Locate the cell with the specified text and output its (X, Y) center coordinate. 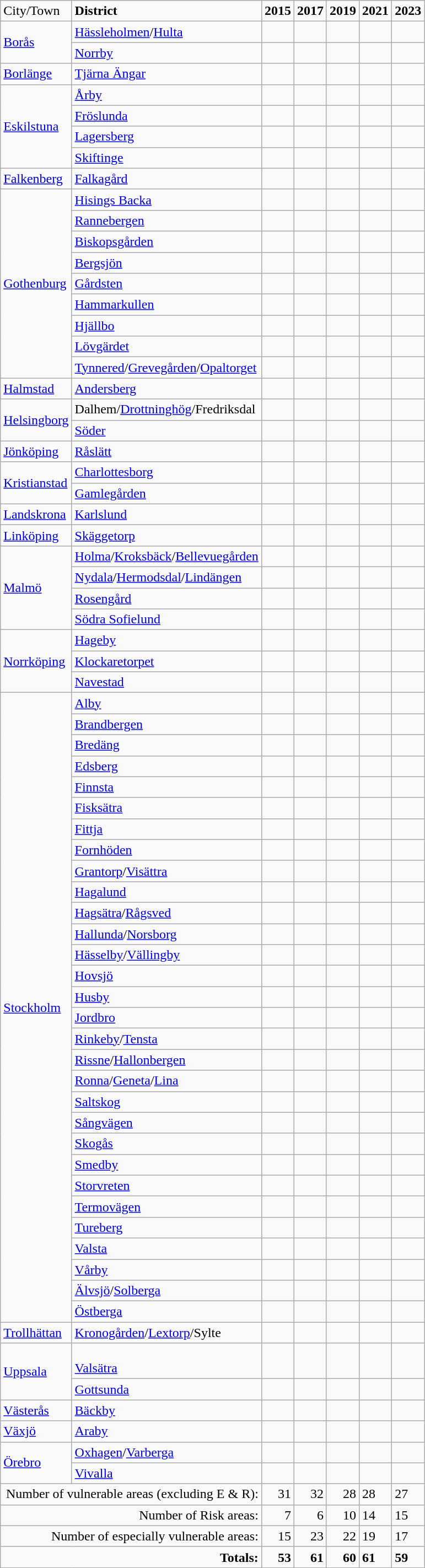
Navestad (166, 682)
Nydala/Hermodsdal/Lindängen (166, 577)
Rissne/Hallonbergen (166, 1060)
Gothenburg (36, 283)
Tureberg (166, 1227)
Skiftinge (166, 158)
Skogås (166, 1144)
Östberga (166, 1312)
Fittja (166, 829)
27 (408, 1494)
Fisksätra (166, 808)
2019 (343, 11)
Hageby (166, 640)
2023 (408, 11)
Årby (166, 95)
Charlottesborg (166, 472)
Gottsunda (166, 1389)
Norrköping (36, 661)
Fröslunda (166, 116)
Hallunda/Norsborg (166, 934)
2015 (278, 11)
Linköping (36, 535)
Söder (166, 430)
Hjällbo (166, 326)
17 (408, 1536)
Valsta (166, 1248)
Bredäng (166, 745)
60 (343, 1557)
Hovsjö (166, 976)
2017 (310, 11)
Södra Sofielund (166, 619)
Gårdsten (166, 284)
14 (376, 1515)
Hässleholmen/Hulta (166, 32)
District (166, 11)
Jordbro (166, 1018)
Brandbergen (166, 724)
City/Town (36, 11)
Smedby (166, 1165)
Norrby (166, 53)
Number of Risk areas: (131, 1515)
Tjärna Ängar (166, 74)
Stockholm (36, 1007)
Fornhöden (166, 850)
Sångvägen (166, 1123)
Number of vulnerable areas (excluding E & R): (131, 1494)
Kristianstad (36, 483)
23 (310, 1536)
Husby (166, 997)
Hisings Backa (166, 200)
Araby (166, 1431)
Skäggetorp (166, 535)
10 (343, 1515)
Lövgärdet (166, 347)
Växjö (36, 1431)
Rannebergen (166, 220)
Rinkeby/Tensta (166, 1039)
Tynnered/Grevegården/Opaltorget (166, 368)
Råslätt (166, 451)
Bergsjön (166, 263)
32 (310, 1494)
Malmö (36, 588)
Hässelby/Vällingby (166, 955)
Jönköping (36, 451)
Finnsta (166, 787)
Gamlegården (166, 493)
Number of especially vulnerable areas: (131, 1536)
Termovägen (166, 1206)
Hammarkullen (166, 305)
Andersberg (166, 389)
Holma/Kroksbäck/Bellevuegården (166, 556)
Örebro (36, 1463)
Lagersberg (166, 137)
Saltskog (166, 1102)
Karlslund (166, 514)
Älvsjö/Solberga (166, 1291)
31 (278, 1494)
2021 (376, 11)
6 (310, 1515)
Falkenberg (36, 179)
Kronogården/Lextorp/Sylte (166, 1333)
Biskopsgården (166, 241)
22 (343, 1536)
Grantorp/Visättra (166, 871)
Alby (166, 703)
Edsberg (166, 766)
Uppsala (36, 1371)
Oxhagen/Varberga (166, 1452)
Vårby (166, 1269)
Borlänge (36, 74)
19 (376, 1536)
Vivalla (166, 1473)
Eskilstuna (36, 126)
Trollhättan (36, 1333)
Bäckby (166, 1410)
Hagsätra/Rågsved (166, 913)
Borås (36, 42)
Landskrona (36, 514)
Ronna/Geneta/Lina (166, 1081)
59 (408, 1557)
Helsingborg (36, 420)
Rosengård (166, 598)
Halmstad (36, 389)
Hagalund (166, 892)
Valsätra (166, 1361)
7 (278, 1515)
53 (278, 1557)
Dalhem/Drottninghög/Fredriksdal (166, 409)
Falkagård (166, 179)
Klockaretorpet (166, 661)
Storvreten (166, 1186)
Västerås (36, 1410)
Totals: (131, 1557)
